Scan for the cell matching the given text and deliver its (x, y) coordinate at center. 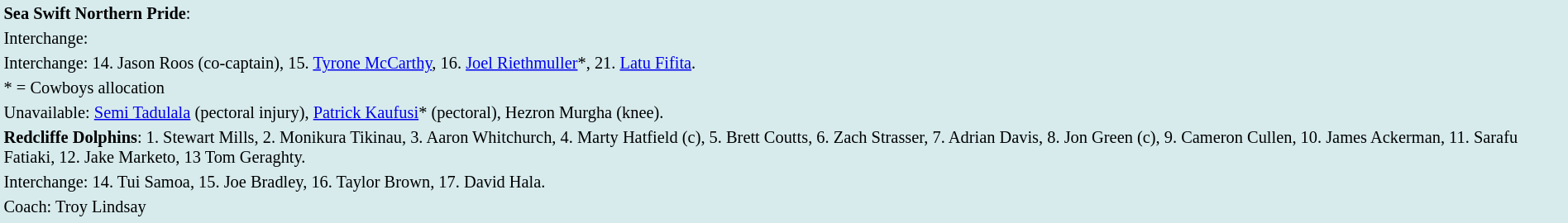
Interchange: (784, 38)
Sea Swift Northern Pride: (784, 13)
* = Cowboys allocation (784, 88)
Unavailable: Semi Tadulala (pectoral injury), Patrick Kaufusi* (pectoral), Hezron Murgha (knee). (784, 112)
Interchange: 14. Jason Roos (co-captain), 15. Tyrone McCarthy, 16. Joel Riethmuller*, 21. Latu Fifita. (784, 63)
Interchange: 14. Tui Samoa, 15. Joe Bradley, 16. Taylor Brown, 17. David Hala. (784, 182)
Coach: Troy Lindsay (784, 206)
